For the text-containing cell, return its midpoint in (x, y) coordinate format. 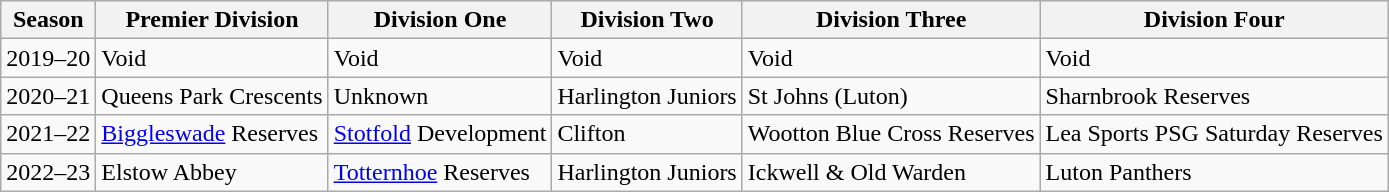
Elstow Abbey (212, 172)
Division One (440, 20)
Unknown (440, 96)
2020–21 (48, 96)
Lea Sports PSG Saturday Reserves (1214, 134)
Division Two (647, 20)
Division Four (1214, 20)
Ickwell & Old Warden (891, 172)
2022–23 (48, 172)
2019–20 (48, 58)
St Johns (Luton) (891, 96)
Totternhoe Reserves (440, 172)
Sharnbrook Reserves (1214, 96)
Premier Division (212, 20)
Clifton (647, 134)
Biggleswade Reserves (212, 134)
Queens Park Crescents (212, 96)
Luton Panthers (1214, 172)
Stotfold Development (440, 134)
Wootton Blue Cross Reserves (891, 134)
2021–22 (48, 134)
Season (48, 20)
Division Three (891, 20)
